Locate the cell with the specified text and output its [x, y] center coordinate. 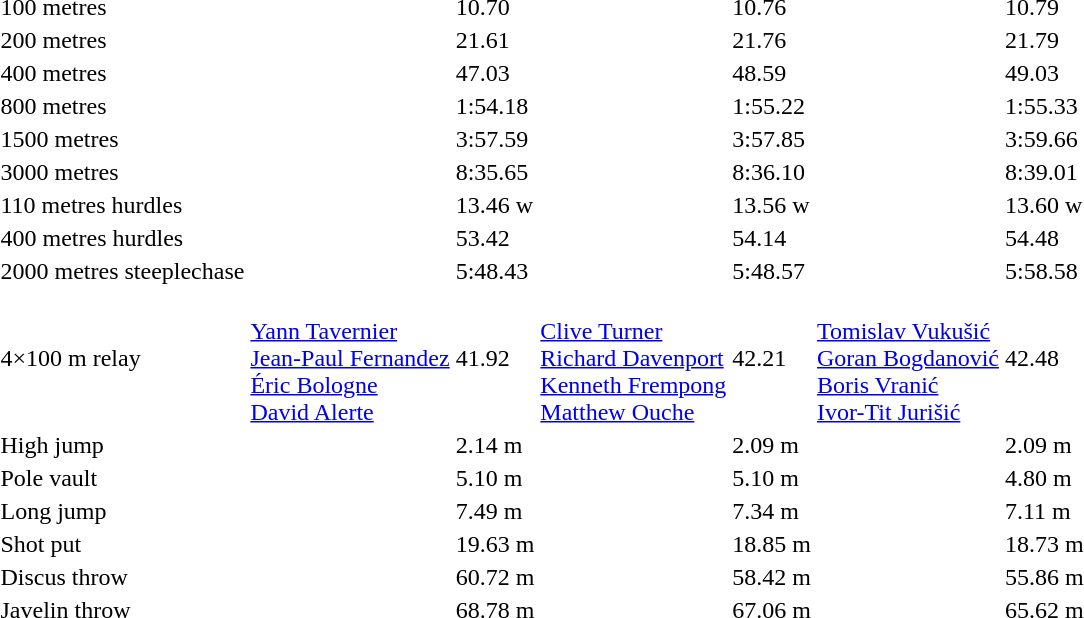
8:36.10 [772, 172]
1:55.22 [772, 106]
Clive TurnerRichard DavenportKenneth FrempongMatthew Ouche [634, 358]
48.59 [772, 73]
2.09 m [772, 445]
5:48.57 [772, 271]
13.56 w [772, 205]
47.03 [495, 73]
41.92 [495, 358]
8:35.65 [495, 172]
42.21 [772, 358]
21.76 [772, 40]
3:57.85 [772, 139]
21.61 [495, 40]
Tomislav VukušićGoran BogdanovićBoris VranićIvor-Tit Jurišić [908, 358]
2.14 m [495, 445]
19.63 m [495, 544]
5:48.43 [495, 271]
Yann TavernierJean-Paul FernandezÉric BologneDavid Alerte [350, 358]
58.42 m [772, 577]
7.49 m [495, 511]
54.14 [772, 238]
18.85 m [772, 544]
13.46 w [495, 205]
1:54.18 [495, 106]
60.72 m [495, 577]
3:57.59 [495, 139]
7.34 m [772, 511]
53.42 [495, 238]
